Identify which cell holds the provided text, then report its (X, Y) central coordinate. 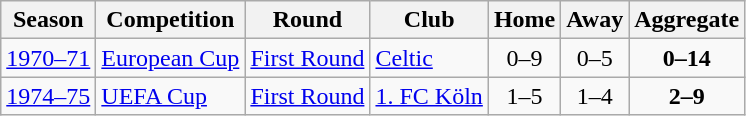
Aggregate (687, 20)
Home (524, 20)
0–5 (595, 58)
1974–75 (48, 96)
1–4 (595, 96)
1970–71 (48, 58)
UEFA Cup (170, 96)
0–9 (524, 58)
Club (429, 20)
Celtic (429, 58)
2–9 (687, 96)
0–14 (687, 58)
Away (595, 20)
1. FC Köln (429, 96)
European Cup (170, 58)
1–5 (524, 96)
Season (48, 20)
Round (308, 20)
Competition (170, 20)
